Pinpoint the cell where the given text exists, returning its [X, Y] midpoint coordinate. 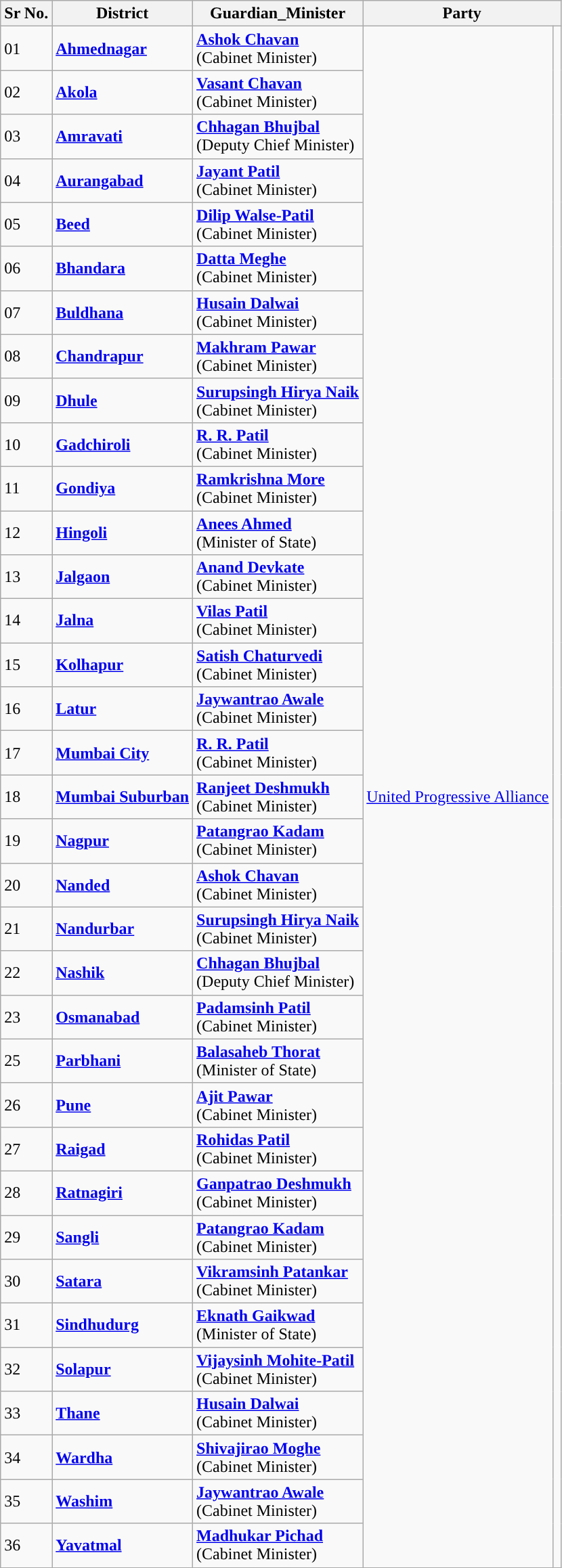
Aurangabad [123, 180]
Jalgaon [123, 577]
Jayant Patil(Cabinet Minister) [278, 180]
Ratnagiri [123, 1192]
Gondiya [123, 489]
Ahmednagar [123, 49]
Latur [123, 709]
19 [26, 841]
Vasant Chavan(Cabinet Minister) [278, 92]
R. R. Patil (Cabinet Minister) [278, 444]
Sangli [123, 1237]
Ranjeet Deshmukh(Cabinet Minister) [278, 797]
Shivajirao Moghe(Cabinet Minister) [278, 1458]
12 [26, 532]
Nashik [123, 973]
31 [26, 1325]
35 [26, 1501]
Eknath Gaikwad(Minister of State) [278, 1325]
02 [26, 92]
Satara [123, 1282]
23 [26, 1016]
13 [26, 577]
Solapur [123, 1370]
Sindhudurg [123, 1325]
Ashok Chavan(Cabinet Minister) [278, 885]
29 [26, 1237]
20 [26, 885]
17 [26, 753]
36 [26, 1546]
Party [462, 14]
District [123, 14]
33 [26, 1413]
Nagpur [123, 841]
Vilas Patil (Cabinet Minister) [278, 621]
11 [26, 489]
01 [26, 49]
Chandrapur [123, 356]
27 [26, 1149]
Sr No. [26, 14]
21 [26, 928]
Patangrao Kadam(Cabinet Minister) [278, 841]
Dhule [123, 401]
Patangrao Kadam (Cabinet Minister) [278, 1237]
Padamsinh Patil(Cabinet Minister) [278, 1016]
Amravati [123, 137]
Anees Ahmed (Minister of State) [278, 532]
Gadchiroli [123, 444]
Pune [123, 1104]
Anand Devkate(Cabinet Minister) [278, 577]
Guardian_Minister [278, 14]
07 [26, 313]
25 [26, 1061]
Raigad [123, 1149]
Vikramsinh Patankar(Cabinet Minister) [278, 1282]
United Progressive Alliance [458, 797]
Mumbai Suburban [123, 797]
34 [26, 1458]
Ganpatrao Deshmukh (Cabinet Minister) [278, 1192]
Datta Meghe(Cabinet Minister) [278, 268]
09 [26, 401]
Hingoli [123, 532]
26 [26, 1104]
16 [26, 709]
15 [26, 665]
Bhandara [123, 268]
Dilip Walse-Patil(Cabinet Minister) [278, 225]
Jalna [123, 621]
08 [26, 356]
06 [26, 268]
Madhukar Pichad (Cabinet Minister) [278, 1546]
Parbhani [123, 1061]
28 [26, 1192]
Satish Chaturvedi(Cabinet Minister) [278, 665]
05 [26, 225]
14 [26, 621]
04 [26, 180]
Yavatmal [123, 1546]
Beed [123, 225]
30 [26, 1282]
Balasaheb Thorat (Minister of State) [278, 1061]
R. R. Patil(Cabinet Minister) [278, 753]
Ashok Chavan (Cabinet Minister) [278, 49]
Wardha [123, 1458]
Nandurbar [123, 928]
Ramkrishna More (Cabinet Minister) [278, 489]
Washim [123, 1501]
10 [26, 444]
Rohidas Patil (Cabinet Minister) [278, 1149]
Osmanabad [123, 1016]
Makhram Pawar(Cabinet Minister) [278, 356]
Akola [123, 92]
Thane [123, 1413]
Nanded [123, 885]
Kolhapur [123, 665]
Buldhana [123, 313]
18 [26, 797]
Ajit Pawar(Cabinet Minister) [278, 1104]
22 [26, 973]
32 [26, 1370]
03 [26, 137]
Mumbai City [123, 753]
Vijaysinh Mohite-Patil (Cabinet Minister) [278, 1370]
